Identify which cell holds the provided text, then report its (X, Y) central coordinate. 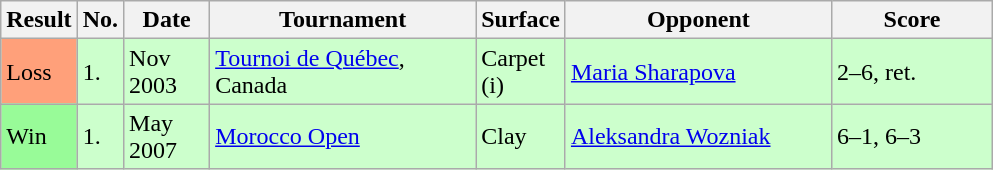
2–6, ret. (912, 72)
No. (100, 20)
Score (912, 20)
May 2007 (167, 136)
Morocco Open (343, 136)
Win (39, 136)
Date (167, 20)
Result (39, 20)
Nov 2003 (167, 72)
Maria Sharapova (698, 72)
Loss (39, 72)
Tournament (343, 20)
Surface (521, 20)
6–1, 6–3 (912, 136)
Opponent (698, 20)
Carpet (i) (521, 72)
Tournoi de Québec, Canada (343, 72)
Clay (521, 136)
Aleksandra Wozniak (698, 136)
